Extract the [X, Y] coordinate from the center of the cell holding the provided text.  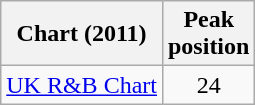
Peakposition [208, 34]
24 [208, 85]
UK R&B Chart [82, 85]
Chart (2011) [82, 34]
